Identify which cell holds the provided text, then report its [x, y] central coordinate. 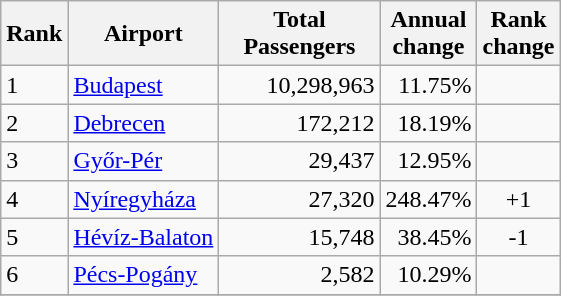
+1 [518, 199]
2,582 [300, 275]
27,320 [300, 199]
11.75% [428, 85]
172,212 [300, 123]
2 [34, 123]
Budapest [144, 85]
18.19% [428, 123]
29,437 [300, 161]
15,748 [300, 237]
3 [34, 161]
Győr-Pér [144, 161]
Debrecen [144, 123]
10.29% [428, 275]
248.47% [428, 199]
Airport [144, 34]
Pécs-Pogány [144, 275]
Hévíz-Balaton [144, 237]
38.45% [428, 237]
Rankchange [518, 34]
Rank [34, 34]
5 [34, 237]
6 [34, 275]
12.95% [428, 161]
4 [34, 199]
1 [34, 85]
TotalPassengers [300, 34]
Annualchange [428, 34]
-1 [518, 237]
Nyíregyháza [144, 199]
10,298,963 [300, 85]
